Identify which cell holds the provided text, then report its (X, Y) central coordinate. 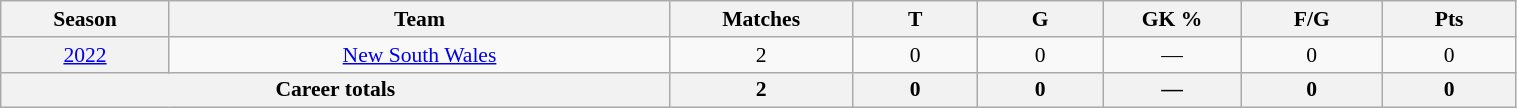
F/G (1312, 19)
Season (86, 19)
New South Wales (419, 55)
Career totals (336, 90)
GK % (1172, 19)
2022 (86, 55)
G (1040, 19)
Pts (1449, 19)
Team (419, 19)
Matches (762, 19)
T (916, 19)
